Locate the cell with the specified text and output its (x, y) center coordinate. 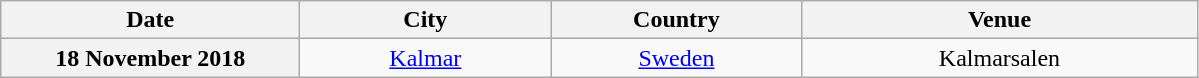
Venue (1000, 20)
Country (676, 20)
Date (150, 20)
Sweden (676, 58)
Kalmarsalen (1000, 58)
18 November 2018 (150, 58)
Kalmar (426, 58)
City (426, 20)
